From the cell containing the given text, extract its center point as [X, Y] coordinate. 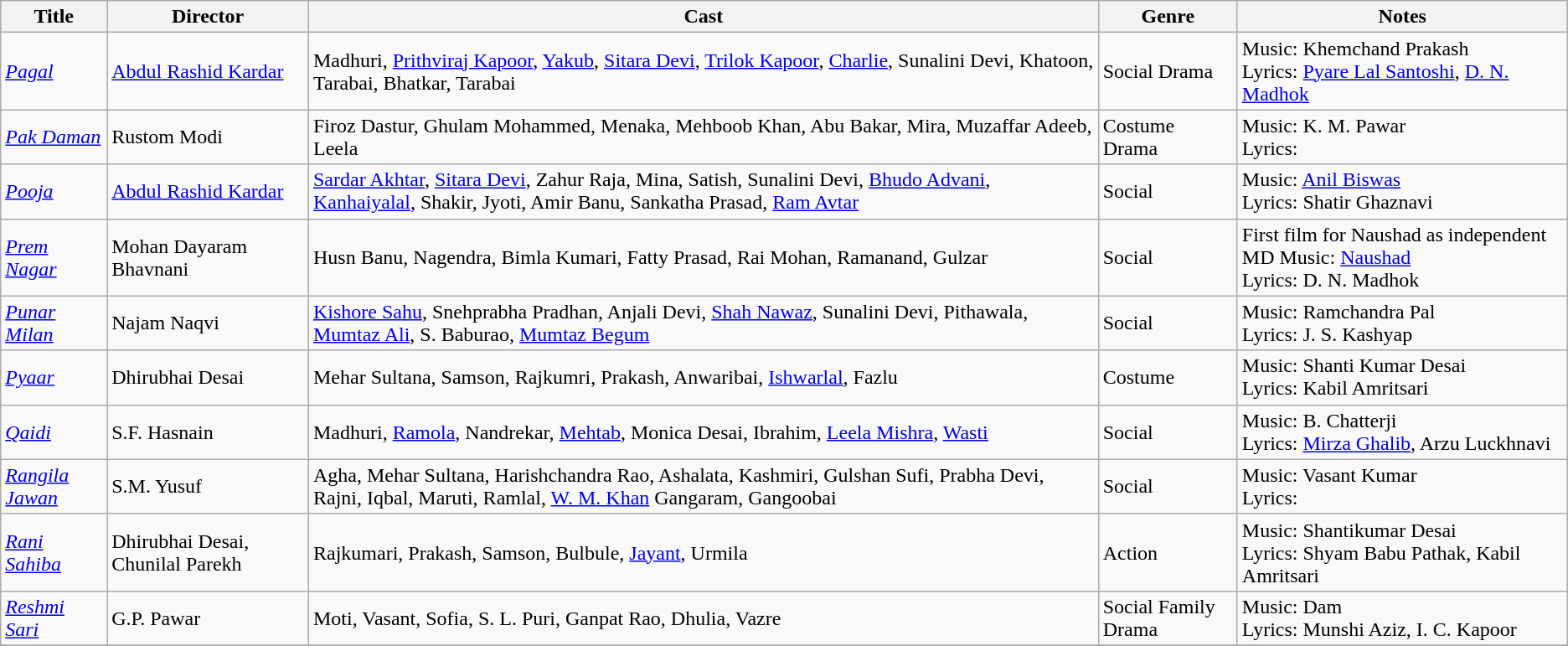
Mohan Dayaram Bhavnani [208, 257]
Madhuri, Ramola, Nandrekar, Mehtab, Monica Desai, Ibrahim, Leela Mishra, Wasti [704, 432]
Social Family Drama [1168, 618]
Prem Nagar [54, 257]
Music: Shanti Kumar Desai Lyrics: Kabil Amritsari [1402, 377]
Pooja [54, 191]
Social Drama [1168, 71]
Music: Vasant KumarLyrics: [1402, 486]
Reshmi Sari [54, 618]
Agha, Mehar Sultana, Harishchandra Rao, Ashalata, Kashmiri, Gulshan Sufi, Prabha Devi, Rajni, Iqbal, Maruti, Ramlal, W. M. Khan Gangaram, Gangoobai [704, 486]
Music: DamLyrics: Munshi Aziz, I. C. Kapoor [1402, 618]
Pyaar [54, 377]
Rani Sahiba [54, 552]
Kishore Sahu, Snehprabha Pradhan, Anjali Devi, Shah Nawaz, Sunalini Devi, Pithawala, Mumtaz Ali, S. Baburao, Mumtaz Begum [704, 323]
Dhirubhai Desai [208, 377]
Music: K. M. PawarLyrics: [1402, 137]
Rangila Jawan [54, 486]
Pak Daman [54, 137]
Action [1168, 552]
Cast [704, 17]
S.M. Yusuf [208, 486]
Music: Anil BiswasLyrics: Shatir Ghaznavi [1402, 191]
Husn Banu, Nagendra, Bimla Kumari, Fatty Prasad, Rai Mohan, Ramanand, Gulzar [704, 257]
Madhuri, Prithviraj Kapoor, Yakub, Sitara Devi, Trilok Kapoor, Charlie, Sunalini Devi, Khatoon, Tarabai, Bhatkar, Tarabai [704, 71]
Costume [1168, 377]
Notes [1402, 17]
Moti, Vasant, Sofia, S. L. Puri, Ganpat Rao, Dhulia, Vazre [704, 618]
Punar Milan [54, 323]
Pagal [54, 71]
Firoz Dastur, Ghulam Mohammed, Menaka, Mehboob Khan, Abu Bakar, Mira, Muzaffar Adeeb, Leela [704, 137]
Director [208, 17]
Costume Drama [1168, 137]
Najam Naqvi [208, 323]
Genre [1168, 17]
Title [54, 17]
Music: Ramchandra PalLyrics: J. S. Kashyap [1402, 323]
S.F. Hasnain [208, 432]
G.P. Pawar [208, 618]
Rustom Modi [208, 137]
Dhirubhai Desai, Chunilal Parekh [208, 552]
Music: B. ChatterjiLyrics: Mirza Ghalib, Arzu Luckhnavi [1402, 432]
First film for Naushad as independent MD Music: NaushadLyrics: D. N. Madhok [1402, 257]
Rajkumari, Prakash, Samson, Bulbule, Jayant, Urmila [704, 552]
Mehar Sultana, Samson, Rajkumri, Prakash, Anwaribai, Ishwarlal, Fazlu [704, 377]
Music: Shantikumar DesaiLyrics: Shyam Babu Pathak, Kabil Amritsari [1402, 552]
Qaidi [54, 432]
Music: Khemchand PrakashLyrics: Pyare Lal Santoshi, D. N. Madhok [1402, 71]
Sardar Akhtar, Sitara Devi, Zahur Raja, Mina, Satish, Sunalini Devi, Bhudo Advani, Kanhaiyalal, Shakir, Jyoti, Amir Banu, Sankatha Prasad, Ram Avtar [704, 191]
